Return the (X, Y) coordinate for the center point of the cell that contains the specified text.  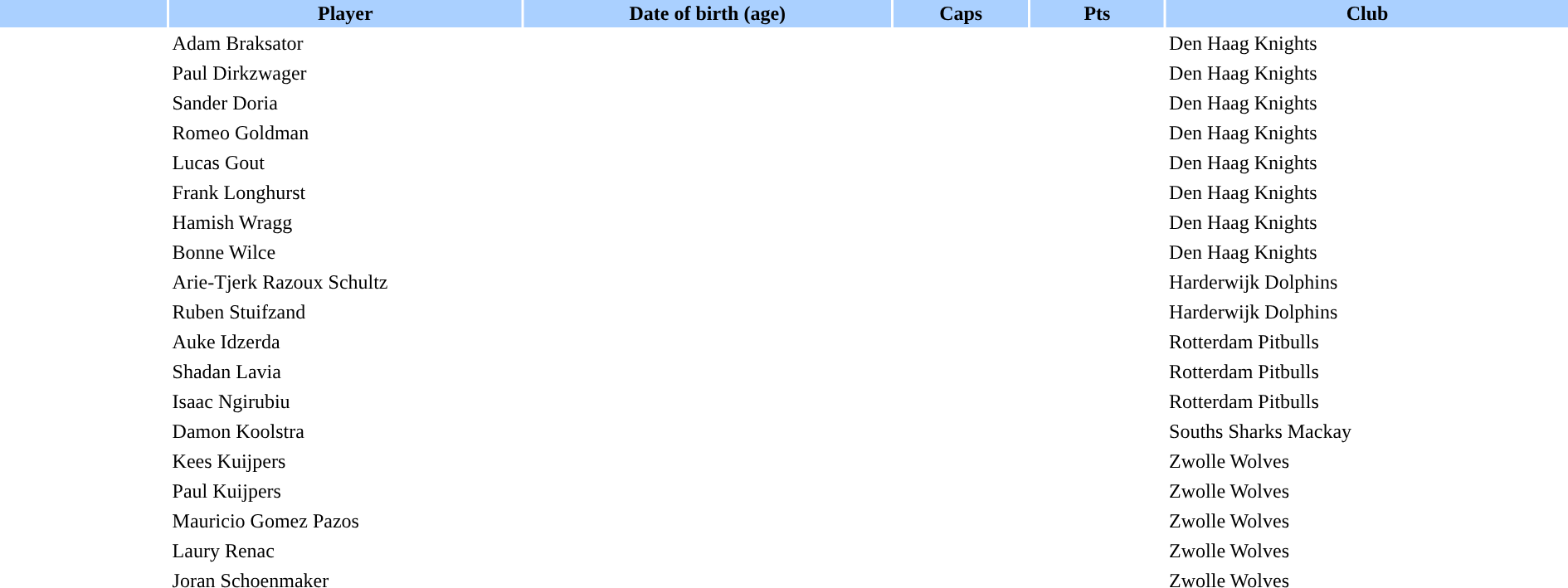
Frank Longhurst (345, 192)
Laury Renac (345, 551)
Lucas Gout (345, 163)
Mauricio Gomez Pazos (345, 521)
Kees Kuijpers (345, 461)
Arie-Tjerk Razoux Schultz (345, 282)
Bonne Wilce (345, 252)
Pts (1097, 13)
Paul Kuijpers (345, 491)
Ruben Stuifzand (345, 312)
Souths Sharks Mackay (1367, 431)
Player (345, 13)
Damon Koolstra (345, 431)
Date of birth (age) (708, 13)
Hamish Wragg (345, 222)
Sander Doria (345, 103)
Club (1367, 13)
Shadan Lavia (345, 372)
Isaac Ngirubiu (345, 401)
Romeo Goldman (345, 133)
Caps (961, 13)
Auke Idzerda (345, 342)
Paul Dirkzwager (345, 73)
Adam Braksator (345, 43)
